For the text-containing cell, return its midpoint in (X, Y) coordinate format. 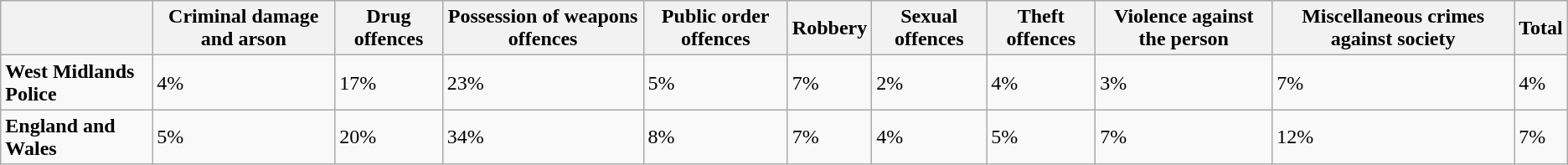
Miscellaneous crimes against society (1394, 28)
Possession of weapons offences (543, 28)
12% (1394, 137)
Sexual offences (930, 28)
20% (389, 137)
Drug offences (389, 28)
2% (930, 82)
Criminal damage and arson (244, 28)
3% (1184, 82)
West Midlands Police (77, 82)
Theft offences (1041, 28)
Robbery (829, 28)
34% (543, 137)
Violence against the person (1184, 28)
17% (389, 82)
23% (543, 82)
Total (1541, 28)
Public order offences (715, 28)
England and Wales (77, 137)
8% (715, 137)
